Locate the cell with the specified text and output its [X, Y] center coordinate. 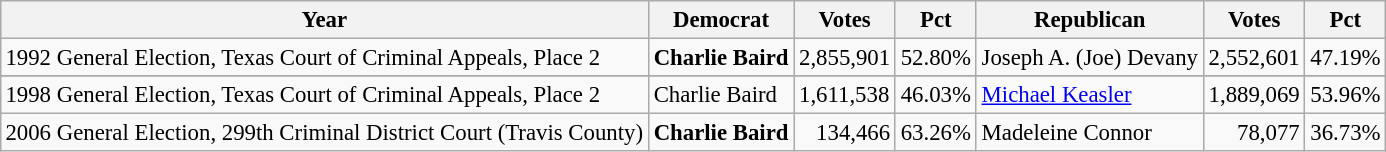
Madeleine Connor [1090, 133]
1992 General Election, Texas Court of Criminal Appeals, Place 2 [324, 57]
2,855,901 [845, 57]
134,466 [845, 133]
52.80% [936, 57]
Democrat [720, 20]
Joseph A. (Joe) Devany [1090, 57]
47.19% [1346, 57]
1998 General Election, Texas Court of Criminal Appeals, Place 2 [324, 95]
36.73% [1346, 133]
46.03% [936, 95]
2006 General Election, 299th Criminal District Court (Travis County) [324, 133]
63.26% [936, 133]
Republican [1090, 20]
Year [324, 20]
53.96% [1346, 95]
1,611,538 [845, 95]
Michael Keasler [1090, 95]
78,077 [1254, 133]
2,552,601 [1254, 57]
1,889,069 [1254, 95]
